For the text-containing cell, return its midpoint in [x, y] coordinate format. 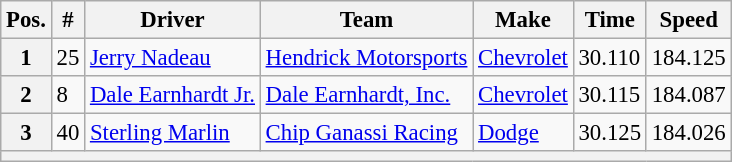
3 [26, 133]
1 [26, 58]
2 [26, 95]
184.125 [688, 58]
Sterling Marlin [173, 133]
25 [68, 58]
Pos. [26, 20]
184.026 [688, 133]
8 [68, 95]
Jerry Nadeau [173, 58]
30.125 [610, 133]
30.115 [610, 95]
Speed [688, 20]
Time [610, 20]
Dale Earnhardt, Inc. [366, 95]
Team [366, 20]
40 [68, 133]
Make [523, 20]
Dale Earnhardt Jr. [173, 95]
Chip Ganassi Racing [366, 133]
184.087 [688, 95]
30.110 [610, 58]
# [68, 20]
Dodge [523, 133]
Driver [173, 20]
Hendrick Motorsports [366, 58]
